Identify which cell holds the provided text, then report its [x, y] central coordinate. 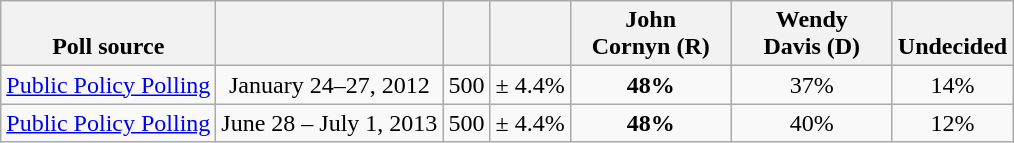
Undecided [952, 34]
14% [952, 85]
Poll source [108, 34]
37% [812, 85]
40% [812, 123]
12% [952, 123]
January 24–27, 2012 [330, 85]
JohnCornyn (R) [650, 34]
WendyDavis (D) [812, 34]
June 28 – July 1, 2013 [330, 123]
